Detect which cell encompasses the target text, then output its [X, Y] center coordinate. 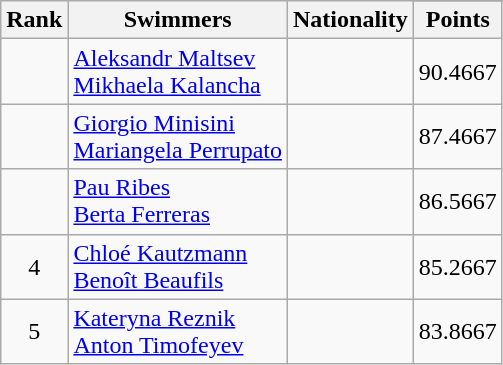
Rank [34, 20]
86.5667 [458, 202]
Giorgio MinisiniMariangela Perrupato [178, 136]
85.2667 [458, 266]
83.8667 [458, 332]
Aleksandr MaltsevMikhaela Kalancha [178, 72]
87.4667 [458, 136]
Chloé KautzmannBenoît Beaufils [178, 266]
4 [34, 266]
Kateryna ReznikAnton Timofeyev [178, 332]
Pau RibesBerta Ferreras [178, 202]
90.4667 [458, 72]
5 [34, 332]
Nationality [351, 20]
Swimmers [178, 20]
Points [458, 20]
